Identify which cell holds the provided text, then report its [X, Y] central coordinate. 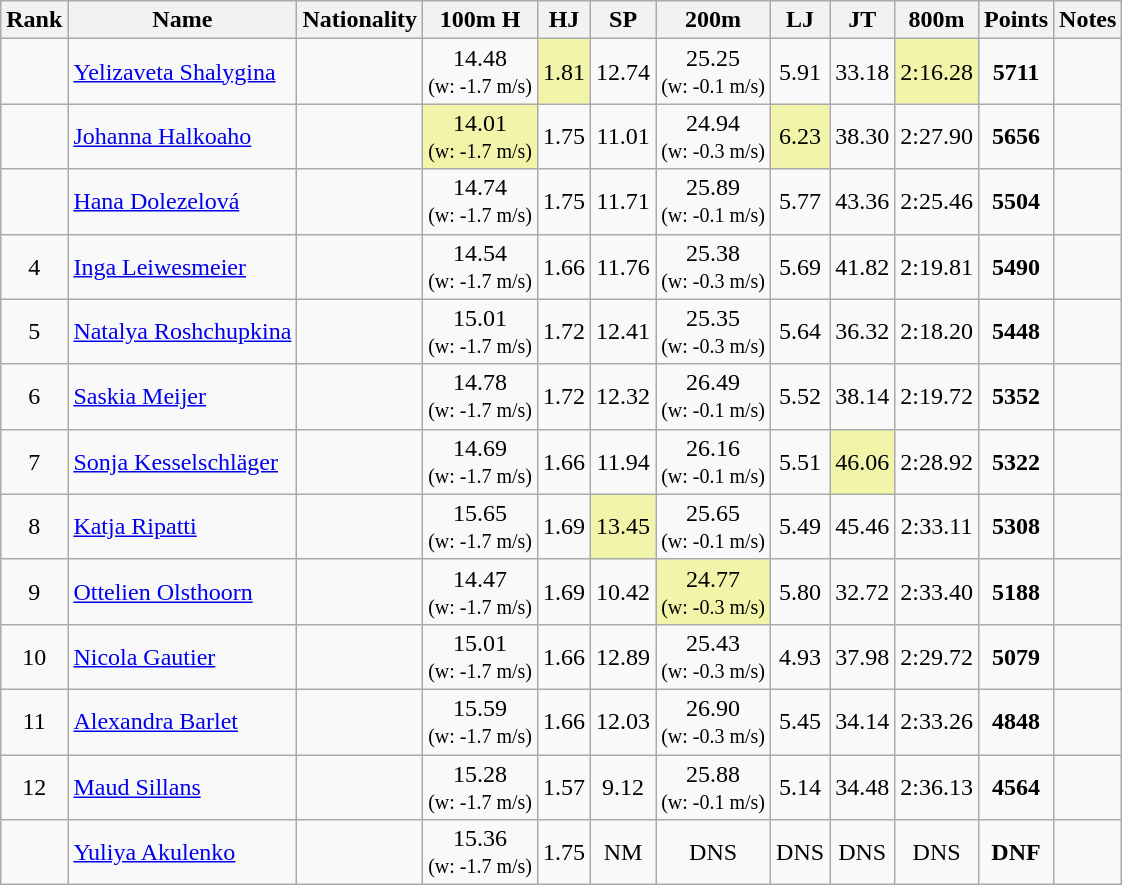
Inga Leiwesmeier [182, 266]
14.78(w: -1.7 m/s) [480, 396]
5188 [1016, 592]
2:25.46 [937, 202]
25.88(w: -0.1 m/s) [714, 786]
25.89(w: -0.1 m/s) [714, 202]
5.77 [800, 202]
Rank [34, 20]
NM [624, 852]
32.72 [862, 592]
34.48 [862, 786]
36.32 [862, 332]
6 [34, 396]
9 [34, 592]
5.91 [800, 72]
45.46 [862, 526]
2:33.11 [937, 526]
5.51 [800, 462]
Name [182, 20]
15.36(w: -1.7 m/s) [480, 852]
200m [714, 20]
15.28(w: -1.7 m/s) [480, 786]
2:16.28 [937, 72]
1.57 [564, 786]
5.64 [800, 332]
2:33.40 [937, 592]
8 [34, 526]
Hana Dolezelová [182, 202]
2:28.92 [937, 462]
12.74 [624, 72]
5.14 [800, 786]
5.80 [800, 592]
Notes [1088, 20]
Maud Sillans [182, 786]
5504 [1016, 202]
5.69 [800, 266]
33.18 [862, 72]
12 [34, 786]
4848 [1016, 722]
Yuliya Akulenko [182, 852]
HJ [564, 20]
9.12 [624, 786]
10 [34, 656]
12.03 [624, 722]
JT [862, 20]
14.47(w: -1.7 m/s) [480, 592]
Ottelien Olsthoorn [182, 592]
11 [34, 722]
25.38(w: -0.3 m/s) [714, 266]
26.16(w: -0.1 m/s) [714, 462]
11.71 [624, 202]
34.14 [862, 722]
Sonja Kesselschläger [182, 462]
2:36.13 [937, 786]
11.76 [624, 266]
6.23 [800, 136]
5.45 [800, 722]
24.77(w: -0.3 m/s) [714, 592]
5656 [1016, 136]
41.82 [862, 266]
13.45 [624, 526]
5.49 [800, 526]
5 [34, 332]
Natalya Roshchupkina [182, 332]
37.98 [862, 656]
Alexandra Barlet [182, 722]
14.69(w: -1.7 m/s) [480, 462]
12.41 [624, 332]
Yelizaveta Shalygina [182, 72]
15.59(w: -1.7 m/s) [480, 722]
14.01(w: -1.7 m/s) [480, 136]
46.06 [862, 462]
38.30 [862, 136]
800m [937, 20]
25.65(w: -0.1 m/s) [714, 526]
Nicola Gautier [182, 656]
DNF [1016, 852]
5322 [1016, 462]
Saskia Meijer [182, 396]
SP [624, 20]
2:29.72 [937, 656]
100m H [480, 20]
2:18.20 [937, 332]
25.35(w: -0.3 m/s) [714, 332]
2:27.90 [937, 136]
5.52 [800, 396]
Johanna Halkoaho [182, 136]
10.42 [624, 592]
5079 [1016, 656]
12.89 [624, 656]
1.81 [564, 72]
25.25(w: -0.1 m/s) [714, 72]
43.36 [862, 202]
2:19.81 [937, 266]
14.48(w: -1.7 m/s) [480, 72]
12.32 [624, 396]
4564 [1016, 786]
14.54(w: -1.7 m/s) [480, 266]
5448 [1016, 332]
4 [34, 266]
25.43(w: -0.3 m/s) [714, 656]
38.14 [862, 396]
24.94(w: -0.3 m/s) [714, 136]
5308 [1016, 526]
11.94 [624, 462]
7 [34, 462]
2:19.72 [937, 396]
4.93 [800, 656]
Katja Ripatti [182, 526]
2:33.26 [937, 722]
Points [1016, 20]
Nationality [360, 20]
14.74(w: -1.7 m/s) [480, 202]
5352 [1016, 396]
5711 [1016, 72]
11.01 [624, 136]
5490 [1016, 266]
26.90(w: -0.3 m/s) [714, 722]
LJ [800, 20]
15.65(w: -1.7 m/s) [480, 526]
26.49(w: -0.1 m/s) [714, 396]
